Output the (x, y) coordinate of the center of the cell containing the given text.  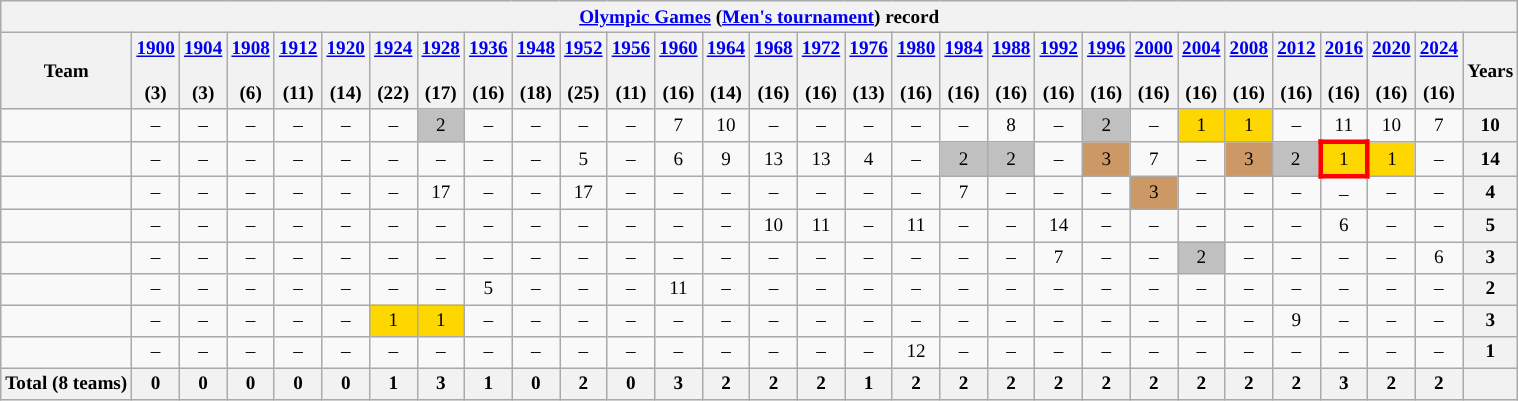
1972(16) (821, 70)
1968(16) (774, 70)
2000(16) (1154, 70)
1984(16) (964, 70)
1980(16) (916, 70)
Olympic Games (Men's tournament) record (760, 17)
1952(25) (584, 70)
1936(16) (489, 70)
2004(16) (1202, 70)
1912(11) (298, 70)
8 (1011, 126)
2008(16) (1249, 70)
2012(16) (1297, 70)
1996(16) (1106, 70)
1920(14) (346, 70)
Team (66, 70)
1928(17) (441, 70)
2024(16) (1439, 70)
1924(22) (393, 70)
1964(14) (726, 70)
1900(3) (156, 70)
2020(16) (1392, 70)
1960(16) (679, 70)
1908(6) (251, 70)
12 (916, 352)
1988(16) (1011, 70)
1904(3) (203, 70)
1956(11) (631, 70)
1948(18) (536, 70)
2016(16) (1344, 70)
Total (8 teams) (66, 384)
Years (1490, 70)
1992(16) (1059, 70)
1976(13) (869, 70)
